For the text-containing cell, return its midpoint in [x, y] coordinate format. 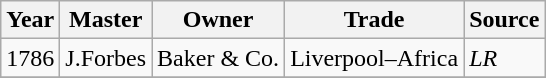
Liverpool–Africa [374, 58]
J.Forbes [106, 58]
Source [504, 20]
Master [106, 20]
1786 [30, 58]
Owner [218, 20]
Trade [374, 20]
LR [504, 58]
Baker & Co. [218, 58]
Year [30, 20]
